Capture the cell that displays the provided text and extract its (x, y) central coordinate. 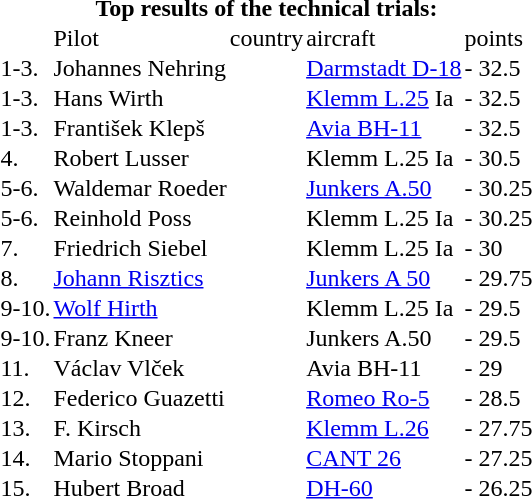
Reinhold Poss (140, 218)
Friedrich Siebel (140, 248)
Hans Wirth (140, 98)
Wolf Hirth (140, 308)
aircraft (384, 38)
Pilot (140, 38)
Johann Risztics (140, 278)
country (266, 38)
Robert Lusser (140, 158)
Junkers A 50 (384, 278)
CANT 26 (384, 458)
Federico Guazetti (140, 398)
Waldemar Roeder (140, 188)
Darmstadt D-18 (384, 68)
Romeo Ro-5 (384, 398)
Mario Stoppani (140, 458)
Klemm L.26 (384, 428)
František Klepš (140, 128)
Johannes Nehring (140, 68)
Václav Vlček (140, 368)
F. Kirsch (140, 428)
Franz Kneer (140, 338)
